Identify which cell holds the provided text, then report its [x, y] central coordinate. 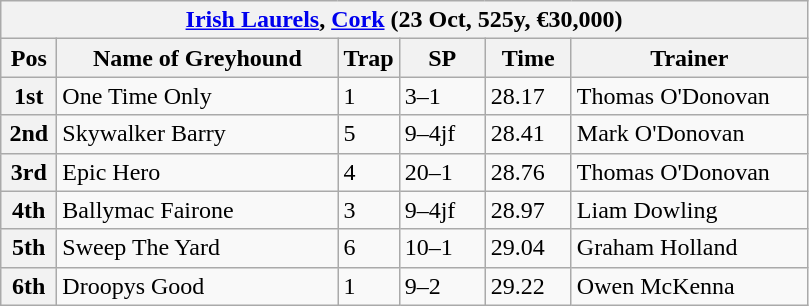
28.41 [528, 134]
4 [368, 172]
1st [29, 96]
Skywalker Barry [198, 134]
28.97 [528, 210]
Trap [368, 58]
29.04 [528, 248]
Pos [29, 58]
2nd [29, 134]
Name of Greyhound [198, 58]
3 [368, 210]
Owen McKenna [689, 286]
Trainer [689, 58]
Droopys Good [198, 286]
Irish Laurels, Cork (23 Oct, 525y, €30,000) [404, 20]
20–1 [442, 172]
Graham Holland [689, 248]
Mark O'Donovan [689, 134]
One Time Only [198, 96]
Time [528, 58]
Epic Hero [198, 172]
6th [29, 286]
5 [368, 134]
Ballymac Fairone [198, 210]
28.76 [528, 172]
9–2 [442, 286]
4th [29, 210]
10–1 [442, 248]
Liam Dowling [689, 210]
28.17 [528, 96]
3rd [29, 172]
SP [442, 58]
6 [368, 248]
Sweep The Yard [198, 248]
29.22 [528, 286]
5th [29, 248]
3–1 [442, 96]
